Scan for the cell matching the given text and deliver its (X, Y) coordinate at center. 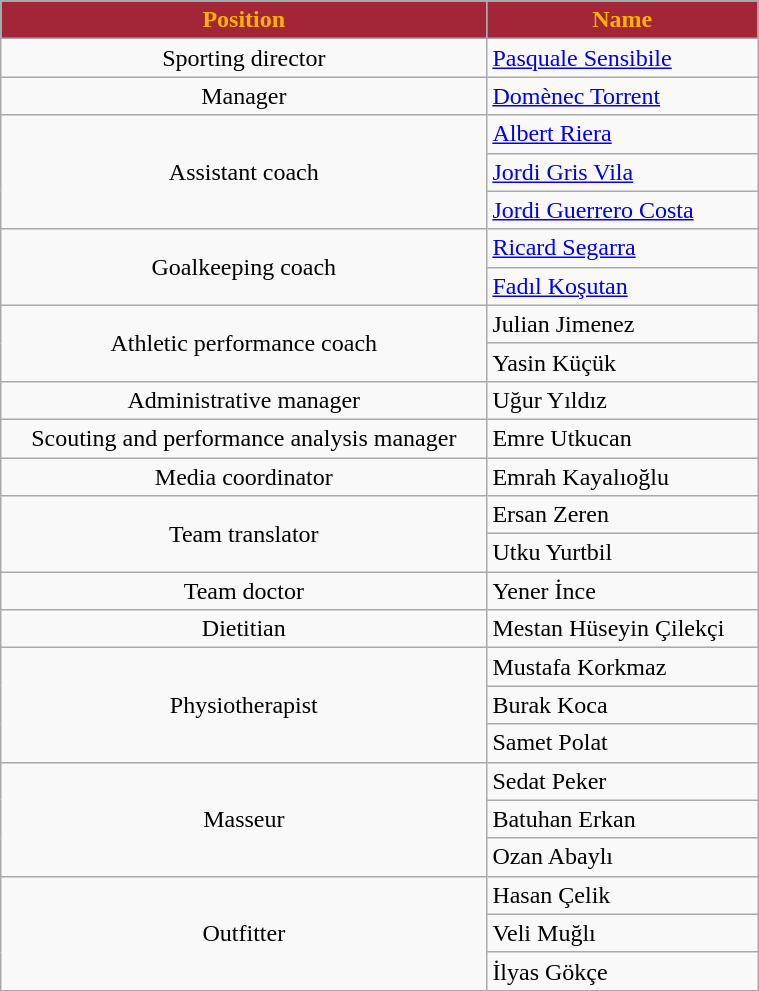
Ersan Zeren (622, 515)
Batuhan Erkan (622, 819)
Manager (244, 96)
Burak Koca (622, 705)
Uğur Yıldız (622, 400)
Assistant coach (244, 172)
Utku Yurtbil (622, 553)
Hasan Çelik (622, 895)
Ricard Segarra (622, 248)
Ozan Abaylı (622, 857)
Team doctor (244, 591)
Mustafa Korkmaz (622, 667)
Mestan Hüseyin Çilekçi (622, 629)
Physiotherapist (244, 705)
Name (622, 20)
Fadıl Koşutan (622, 286)
Position (244, 20)
Yasin Küçük (622, 362)
Masseur (244, 819)
Sedat Peker (622, 781)
Jordi Guerrero Costa (622, 210)
Dietitian (244, 629)
Media coordinator (244, 477)
Outfitter (244, 933)
Emrah Kayalıoğlu (622, 477)
Sporting director (244, 58)
Domènec Torrent (622, 96)
Yener İnce (622, 591)
Emre Utkucan (622, 438)
Samet Polat (622, 743)
Goalkeeping coach (244, 267)
Albert Riera (622, 134)
Veli Muğlı (622, 933)
Jordi Gris Vila (622, 172)
Team translator (244, 534)
Pasquale Sensibile (622, 58)
Athletic performance coach (244, 343)
Scouting and performance analysis manager (244, 438)
Julian Jimenez (622, 324)
Administrative manager (244, 400)
İlyas Gökçe (622, 971)
